From the cell containing the given text, extract its center point as [X, Y] coordinate. 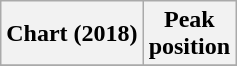
Chart (2018) [72, 34]
Peakposition [189, 34]
